Return the (x, y) coordinate for the center point of the cell that contains the specified text.  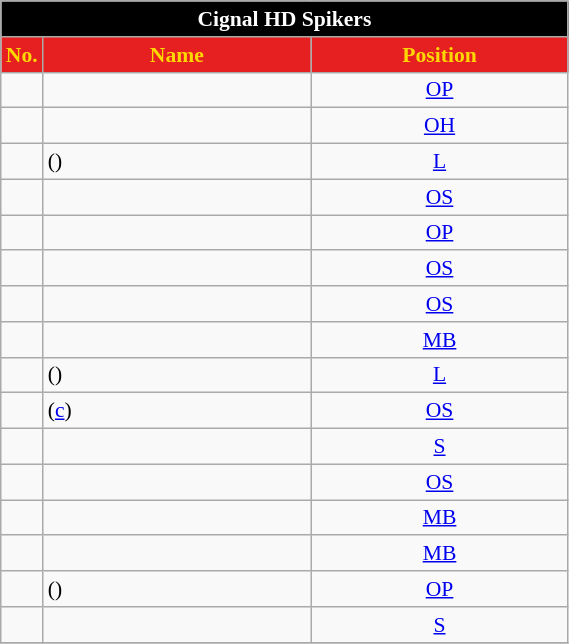
Position (440, 55)
Name (177, 55)
OH (440, 126)
No. (22, 55)
(c) (177, 411)
Cignal HD Spikers (284, 19)
